Identify which cell holds the provided text, then report its [x, y] central coordinate. 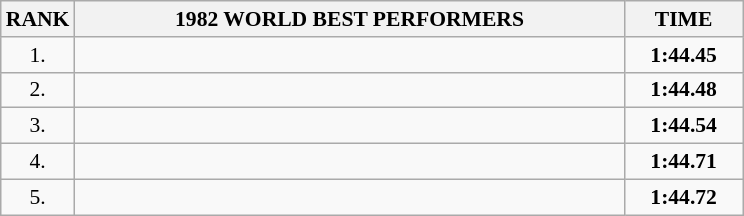
RANK [38, 19]
1:44.54 [684, 126]
1:44.48 [684, 90]
1:44.45 [684, 55]
1:44.72 [684, 197]
2. [38, 90]
1. [38, 55]
TIME [684, 19]
3. [38, 126]
1:44.71 [684, 162]
5. [38, 197]
1982 WORLD BEST PERFORMERS [349, 19]
4. [38, 162]
